Return the [X, Y] coordinate for the center point of the cell that contains the specified text.  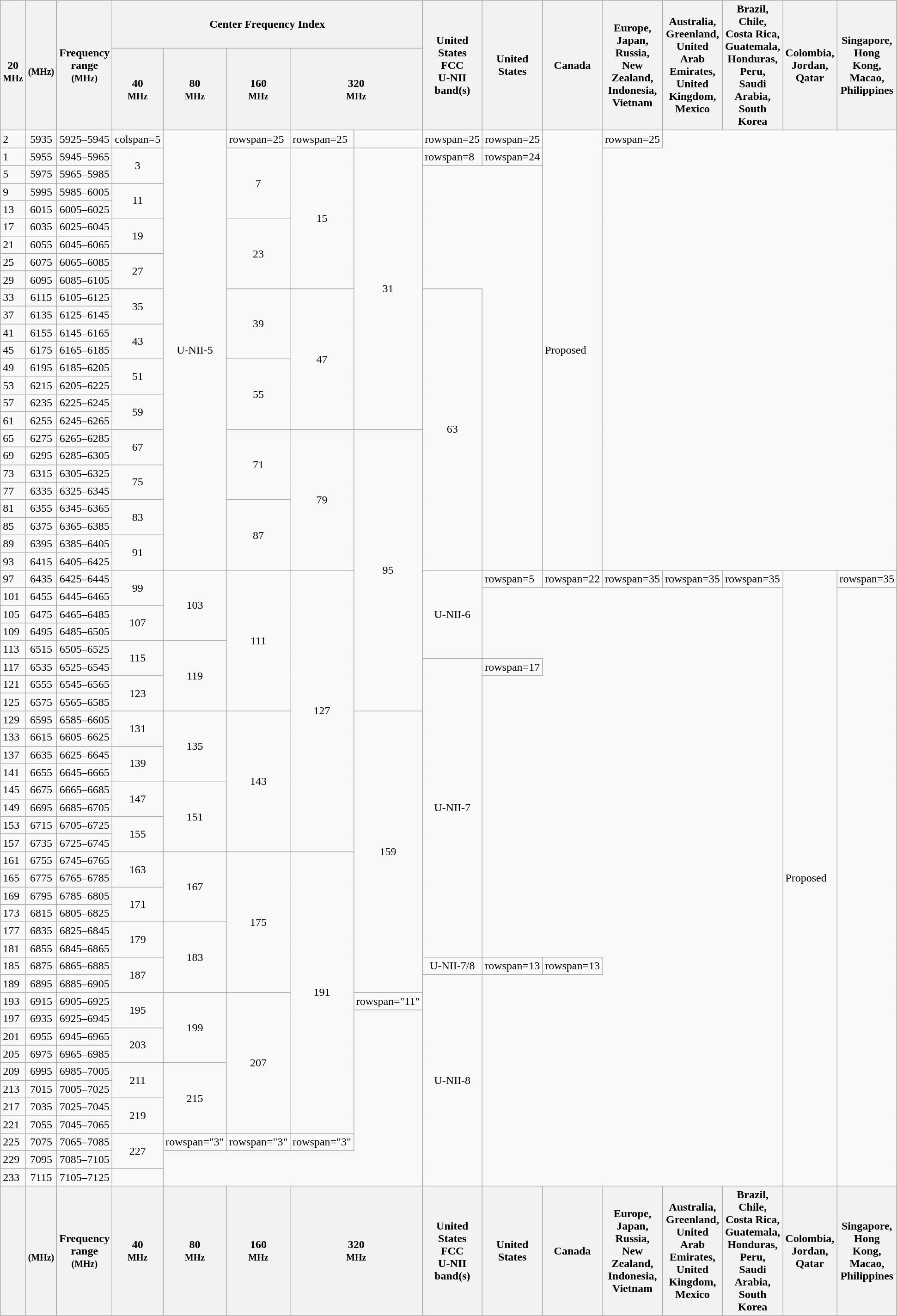
39 [258, 324]
6195 [41, 368]
165 [13, 878]
115 [138, 658]
97 [13, 579]
6545–6565 [85, 685]
191 [322, 992]
7085–7105 [85, 1159]
135 [195, 746]
173 [13, 913]
6945–6965 [85, 1036]
103 [195, 605]
6445–6465 [85, 596]
6025–6045 [85, 227]
19 [138, 236]
5985–6005 [85, 192]
6815 [41, 913]
6955 [41, 1036]
6695 [41, 808]
91 [138, 552]
163 [138, 869]
179 [138, 940]
6245–6265 [85, 421]
155 [138, 834]
7115 [41, 1177]
7025–7045 [85, 1107]
181 [13, 949]
7035 [41, 1107]
6995 [41, 1071]
47 [322, 359]
21 [13, 245]
6725–6745 [85, 843]
U-NII-6 [452, 614]
6495 [41, 632]
143 [258, 781]
55 [258, 394]
45 [13, 350]
195 [138, 1010]
63 [452, 429]
6825–6845 [85, 931]
147 [138, 799]
6885–6905 [85, 984]
5965–5985 [85, 174]
U-NII-8 [452, 1081]
2 [13, 139]
29 [13, 280]
101 [13, 596]
6535 [41, 667]
43 [138, 341]
121 [13, 685]
6515 [41, 649]
41 [13, 332]
215 [195, 1098]
89 [13, 544]
111 [258, 640]
139 [138, 764]
211 [138, 1080]
11 [138, 201]
7105–7125 [85, 1177]
6215 [41, 386]
6625–6645 [85, 755]
6205–6225 [85, 386]
6685–6705 [85, 808]
35 [138, 306]
6775 [41, 878]
6735 [41, 843]
141 [13, 772]
229 [13, 1159]
rowspan=8 [452, 157]
113 [13, 649]
151 [195, 816]
6075 [41, 262]
6845–6865 [85, 949]
81 [13, 508]
6575 [41, 702]
217 [13, 1107]
6115 [41, 297]
6895 [41, 984]
Europe, Japan, Russia, New Zealand, Indonesia, Vietnam [633, 1251]
37 [13, 315]
rowspan="11" [388, 1001]
183 [195, 957]
75 [138, 482]
23 [258, 253]
6485–6505 [85, 632]
6145–6165 [85, 332]
6255 [41, 421]
5995 [41, 192]
6835 [41, 931]
6065–6085 [85, 262]
6875 [41, 966]
6455 [41, 596]
7095 [41, 1159]
5935 [41, 139]
6755 [41, 860]
119 [195, 676]
125 [13, 702]
197 [13, 1019]
6805–6825 [85, 913]
6665–6685 [85, 790]
Europe, Japan, Russia, New Zealand,Indonesia, Vietnam [633, 66]
6555 [41, 685]
93 [13, 561]
71 [258, 465]
227 [138, 1151]
6275 [41, 438]
5945–5965 [85, 157]
95 [388, 570]
6235 [41, 403]
6335 [41, 491]
83 [138, 517]
6405–6425 [85, 561]
13 [13, 209]
221 [13, 1124]
131 [138, 728]
33 [13, 297]
6505–6525 [85, 649]
UnitedStatesFCCU-NII band(s) [452, 66]
6965–6985 [85, 1054]
1 [13, 157]
6985–7005 [85, 1071]
203 [138, 1045]
6525–6545 [85, 667]
127 [322, 711]
73 [13, 473]
rowspan=24 [513, 157]
201 [13, 1036]
U-NII-7 [452, 808]
17 [13, 227]
199 [195, 1028]
175 [258, 922]
U-NII-7/8 [452, 966]
7045–7065 [85, 1124]
7075 [41, 1142]
193 [13, 1001]
7055 [41, 1124]
6285–6305 [85, 456]
6605–6625 [85, 737]
7015 [41, 1089]
6055 [41, 245]
6225–6245 [85, 403]
Center Frequency Index [267, 24]
6745–6765 [85, 860]
137 [13, 755]
69 [13, 456]
6585–6605 [85, 720]
6475 [41, 614]
rowspan=22 [573, 579]
153 [13, 825]
25 [13, 262]
colspan=5 [138, 139]
6565–6585 [85, 702]
6395 [41, 544]
79 [322, 500]
187 [138, 975]
225 [13, 1142]
6935 [41, 1019]
6785–6805 [85, 895]
87 [258, 535]
6365–6385 [85, 526]
6315 [41, 473]
6125–6145 [85, 315]
6655 [41, 772]
rowspan=5 [513, 579]
6295 [41, 456]
9 [13, 192]
5 [13, 174]
6175 [41, 350]
7005–7025 [85, 1089]
20 MHz [13, 66]
6105–6125 [85, 297]
7065–7085 [85, 1142]
6155 [41, 332]
189 [13, 984]
57 [13, 403]
109 [13, 632]
129 [13, 720]
5955 [41, 157]
6265–6285 [85, 438]
85 [13, 526]
133 [13, 737]
31 [388, 288]
105 [13, 614]
209 [13, 1071]
49 [13, 368]
6765–6785 [85, 878]
6345–6365 [85, 508]
6465–6485 [85, 614]
rowspan=17 [513, 667]
51 [138, 377]
169 [13, 895]
161 [13, 860]
6905–6925 [85, 1001]
United StatesFCCU-NII band(s) [452, 1251]
6435 [41, 579]
6595 [41, 720]
6425–6445 [85, 579]
213 [13, 1089]
6375 [41, 526]
67 [138, 447]
6715 [41, 825]
117 [13, 667]
6005–6025 [85, 209]
6915 [41, 1001]
6635 [41, 755]
6165–6185 [85, 350]
6415 [41, 561]
123 [138, 693]
59 [138, 412]
6925–6945 [85, 1019]
5925–5945 [85, 139]
15 [322, 218]
6615 [41, 737]
207 [258, 1063]
6385–6405 [85, 544]
6185–6205 [85, 368]
205 [13, 1054]
6675 [41, 790]
6305–6325 [85, 473]
61 [13, 421]
27 [138, 271]
157 [13, 843]
6855 [41, 949]
99 [138, 588]
6085–6105 [85, 280]
6645–6665 [85, 772]
65 [13, 438]
145 [13, 790]
6015 [41, 209]
149 [13, 808]
6865–6885 [85, 966]
6795 [41, 895]
53 [13, 386]
219 [138, 1115]
185 [13, 966]
159 [388, 851]
U-NII-5 [195, 350]
6045–6065 [85, 245]
233 [13, 1177]
5975 [41, 174]
6035 [41, 227]
3 [138, 165]
6355 [41, 508]
6135 [41, 315]
6975 [41, 1054]
77 [13, 491]
6705–6725 [85, 825]
167 [195, 887]
6325–6345 [85, 491]
177 [13, 931]
107 [138, 623]
7 [258, 183]
6095 [41, 280]
171 [138, 904]
